Capture the cell that displays the provided text and extract its (x, y) central coordinate. 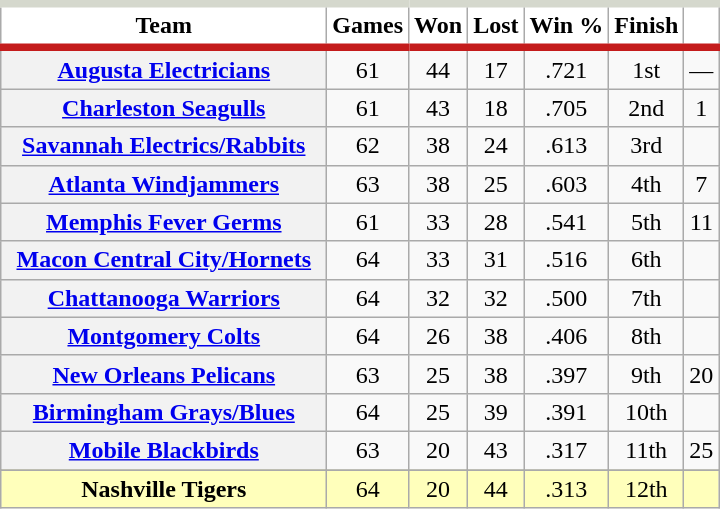
24 (496, 146)
4th (646, 184)
Mobile Blackbirds (164, 450)
Augusta Electricians (164, 68)
10th (646, 412)
Chattanooga Warriors (164, 298)
Lost (496, 26)
.516 (566, 260)
Finish (646, 26)
28 (496, 222)
.541 (566, 222)
17 (496, 68)
Team (164, 26)
5th (646, 222)
.500 (566, 298)
39 (496, 412)
Atlanta Windjammers (164, 184)
.603 (566, 184)
.397 (566, 374)
.721 (566, 68)
11th (646, 450)
— (702, 68)
.406 (566, 336)
.317 (566, 450)
11 (702, 222)
Win % (566, 26)
7th (646, 298)
7 (702, 184)
.391 (566, 412)
Charleston Seagulls (164, 108)
Savannah Electrics/Rabbits (164, 146)
Memphis Fever Germs (164, 222)
18 (496, 108)
12th (646, 489)
Birmingham Grays/Blues (164, 412)
6th (646, 260)
9th (646, 374)
Macon Central City/Hornets (164, 260)
Won (438, 26)
26 (438, 336)
1st (646, 68)
.313 (566, 489)
3rd (646, 146)
1 (702, 108)
.613 (566, 146)
8th (646, 336)
2nd (646, 108)
Nashville Tigers (164, 489)
Montgomery Colts (164, 336)
31 (496, 260)
New Orleans Pelicans (164, 374)
62 (368, 146)
Games (368, 26)
.705 (566, 108)
